For the text-containing cell, return its midpoint in (X, Y) coordinate format. 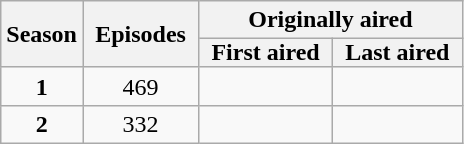
Originally aired (330, 20)
2 (42, 124)
Season (42, 34)
469 (140, 86)
1 (42, 86)
Last aired (397, 53)
Episodes (140, 34)
First aired (266, 53)
332 (140, 124)
